Pinpoint the cell where the given text exists, returning its (X, Y) midpoint coordinate. 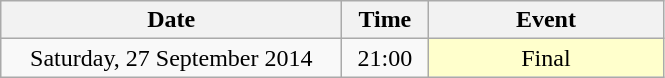
Time (385, 20)
21:00 (385, 58)
Event (546, 20)
Saturday, 27 September 2014 (172, 58)
Date (172, 20)
Final (546, 58)
